Extract the [X, Y] coordinate from the center of the cell holding the provided text.  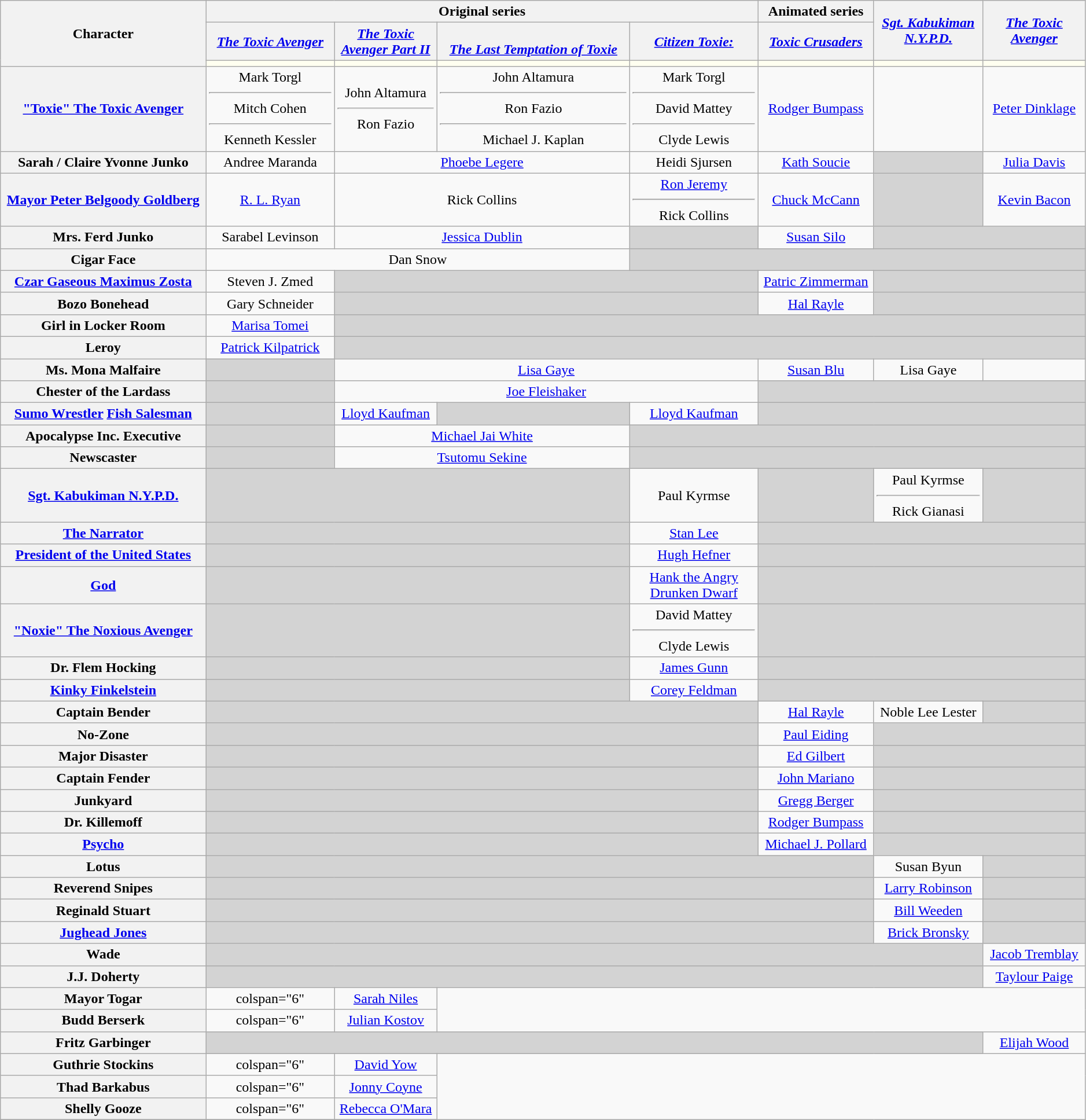
Lotus [103, 866]
John AltamuraRon FazioMichael J. Kaplan [533, 109]
Reverend Snipes [103, 888]
Peter Dinklage [1035, 109]
J.J. Doherty [103, 976]
Thad Barkabus [103, 1086]
Czar Gaseous Maximus Zosta [103, 281]
Gary Schneider [270, 303]
President of the United States [103, 555]
Bozo Bonehead [103, 303]
Reginald Stuart [103, 910]
Corey Feldman [694, 690]
Larry Robinson [928, 888]
David MatteyClyde Lewis [694, 630]
Fritz Garbinger [103, 1042]
Hugh Hefner [694, 555]
Kath Soucie [816, 162]
Joe Fleishaker [546, 392]
Major Disaster [103, 756]
Wade [103, 954]
Captain Fender [103, 778]
Julia Davis [1035, 162]
Phoebe Legere [482, 162]
Citizen Toxie: [694, 42]
Leroy [103, 347]
God [103, 585]
Kinky Finkelstein [103, 690]
Psycho [103, 844]
Noble Lee Lester [928, 712]
Ms. Mona Malfaire [103, 370]
John AltamuraRon Fazio [386, 109]
Kevin Bacon [1035, 200]
"Toxie" The Toxic Avenger [103, 109]
Mayor Togar [103, 998]
Jughead Jones [103, 932]
Hank the Angry Drunken Dwarf [694, 585]
Shelly Gooze [103, 1108]
Dan Snow [418, 259]
Julian Kostov [386, 1020]
Chuck McCann [816, 200]
Sumo Wrestler Fish Salesman [103, 414]
Paul KyrmseRick Gianasi [928, 495]
Brick Bronsky [928, 932]
Tsutomu Sekine [482, 458]
Paul Kyrmse [694, 495]
Andree Maranda [270, 162]
Rick Collins [482, 200]
The Narrator [103, 533]
Marisa Tomei [270, 325]
Taylour Paige [1035, 976]
Girl in Locker Room [103, 325]
Mrs. Ferd Junko [103, 237]
No-Zone [103, 734]
Patric Zimmerman [816, 281]
Dr. Killemoff [103, 822]
Sarabel Levinson [270, 237]
Apocalypse Inc. Executive [103, 436]
Gregg Berger [816, 800]
Bill Weeden [928, 910]
Ed Gilbert [816, 756]
Toxic Crusaders [816, 42]
Paul Eiding [816, 734]
Dr. Flem Hocking [103, 668]
Jonny Coyne [386, 1086]
Original series [482, 12]
Susan Byun [928, 866]
Stan Lee [694, 533]
Heidi Sjursen [694, 162]
Steven J. Zmed [270, 281]
Sarah Niles [386, 998]
Ron JeremyRick Collins [694, 200]
James Gunn [694, 668]
The Toxic Avenger Part II [386, 42]
Rebecca O'Mara [386, 1108]
Patrick Kilpatrick [270, 347]
Animated series [816, 12]
Mark TorglDavid MatteyClyde Lewis [694, 109]
"Noxie" The Noxious Avenger [103, 630]
Junkyard [103, 800]
David Yow [386, 1064]
Cigar Face [103, 259]
Chester of the Lardass [103, 392]
Captain Bender [103, 712]
Susan Blu [816, 370]
Guthrie Stockins [103, 1064]
Susan Silo [816, 237]
Elijah Wood [1035, 1042]
The Last Temptation of Toxie [533, 42]
Budd Berserk [103, 1020]
Character [103, 34]
Michael J. Pollard [816, 844]
Michael Jai White [482, 436]
Sarah / Claire Yvonne Junko [103, 162]
R. L. Ryan [270, 200]
Jacob Tremblay [1035, 954]
Jessica Dublin [482, 237]
Mayor Peter Belgoody Goldberg [103, 200]
John Mariano [816, 778]
Newscaster [103, 458]
Mark TorglMitch CohenKenneth Kessler [270, 109]
